Identify which cell holds the provided text, then report its (X, Y) central coordinate. 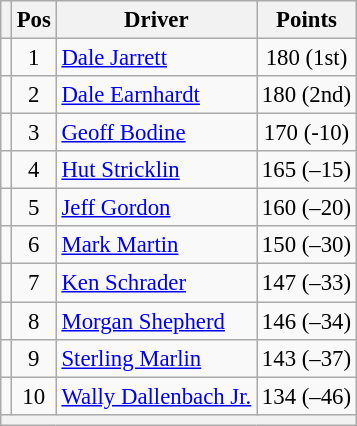
170 (-10) (307, 133)
9 (34, 358)
Points (307, 20)
146 (–34) (307, 321)
134 (–46) (307, 396)
143 (–37) (307, 358)
Sterling Marlin (156, 358)
Mark Martin (156, 245)
6 (34, 245)
Driver (156, 20)
160 (–20) (307, 208)
Morgan Shepherd (156, 321)
180 (2nd) (307, 95)
2 (34, 95)
5 (34, 208)
Wally Dallenbach Jr. (156, 396)
150 (–30) (307, 245)
Ken Schrader (156, 283)
4 (34, 170)
165 (–15) (307, 170)
Geoff Bodine (156, 133)
180 (1st) (307, 58)
10 (34, 396)
Dale Earnhardt (156, 95)
1 (34, 58)
7 (34, 283)
147 (–33) (307, 283)
Hut Stricklin (156, 170)
Pos (34, 20)
Dale Jarrett (156, 58)
Jeff Gordon (156, 208)
3 (34, 133)
8 (34, 321)
